Output the [x, y] coordinate of the center of the cell containing the given text.  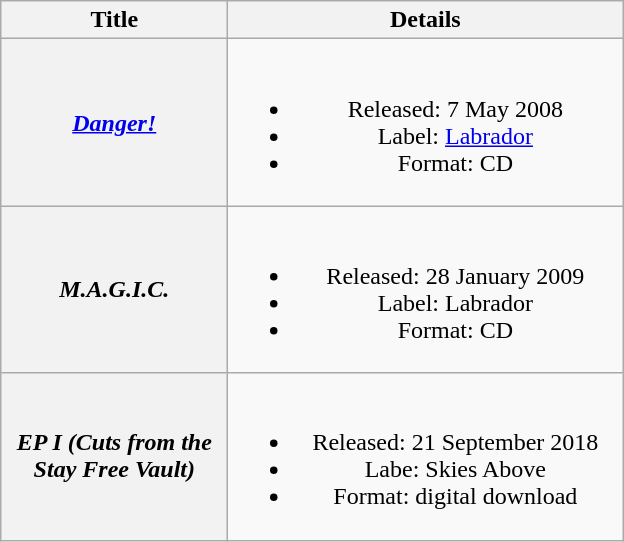
Released: 21 September 2018Labe: Skies AboveFormat: digital download [426, 456]
Title [114, 20]
Released: 28 January 2009Label: LabradorFormat: CD [426, 290]
Released: 7 May 2008Label: LabradorFormat: CD [426, 122]
Details [426, 20]
EP I (Cuts from the Stay Free Vault) [114, 456]
Danger! [114, 122]
M.A.G.I.C. [114, 290]
